Identify which cell holds the provided text, then report its (X, Y) central coordinate. 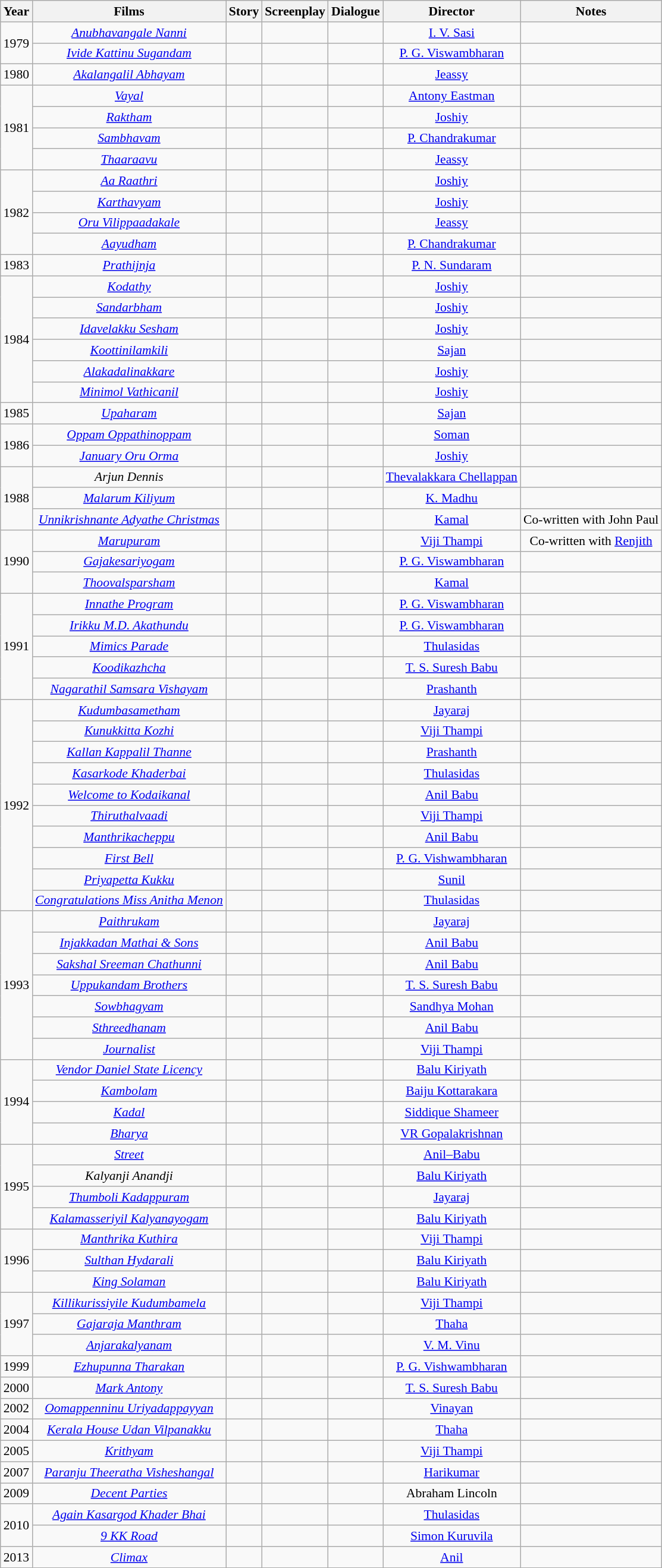
1995 (17, 1186)
Krithyam (129, 1451)
1986 (17, 446)
1991 (17, 647)
Priyapetta Kukku (129, 880)
Kadal (129, 1113)
1979 (17, 43)
Ivide Kattinu Sugandam (129, 53)
Oppam Oppathinoppam (129, 435)
Oomappenninu Uriyadappayyan (129, 1409)
Climax (129, 1557)
1999 (17, 1367)
Injakkadan Mathai & Sons (129, 943)
Oru Vilippaadakale (129, 223)
2007 (17, 1472)
Anil–Babu (452, 1155)
2009 (17, 1494)
Unnikrishnante Adyathe Christmas (129, 519)
Anil (452, 1557)
Aa Raathri (129, 181)
1996 (17, 1260)
Journalist (129, 1049)
January Oru Orma (129, 456)
2005 (17, 1451)
Soman (452, 435)
Arjun Dennis (129, 477)
Kerala House Udan Vilpanakku (129, 1430)
Kudumbasametham (129, 710)
Congratulations Miss Anitha Menon (129, 901)
Vayal (129, 96)
1990 (17, 562)
Kunukkitta Kozhi (129, 731)
Director (452, 11)
Uppukandam Brothers (129, 985)
1992 (17, 805)
Aayudham (129, 244)
Alakadalinakkare (129, 371)
Akalangalil Abhayam (129, 75)
1984 (17, 339)
Sulthan Hydarali (129, 1261)
Sunil (452, 880)
Story (244, 11)
Prathijnja (129, 266)
Sandarbham (129, 308)
VR Gopalakrishnan (452, 1134)
Killikurissiyile Kudumbamela (129, 1303)
First Bell (129, 858)
9 KK Road (129, 1536)
Innathe Program (129, 604)
Year (17, 11)
Upaharam (129, 414)
Siddique Shameer (452, 1113)
Again Kasargod Khader Bhai (129, 1515)
1997 (17, 1324)
Sambhavam (129, 138)
Irikku M.D. Akathundu (129, 625)
Kambolam (129, 1091)
Vinayan (452, 1409)
Koodikazhcha (129, 668)
Sthreedhanam (129, 1028)
Anubhavangale Nanni (129, 33)
King Solaman (129, 1282)
Ezhupunna Tharakan (129, 1367)
Minimol Vathicanil (129, 392)
Manthrikacheppu (129, 837)
Harikumar (452, 1472)
Karthavyam (129, 202)
Idavelakku Sesham (129, 329)
Mark Antony (129, 1388)
2010 (17, 1525)
Anjarakalyanam (129, 1346)
Vendor Daniel State Licency (129, 1070)
Raktham (129, 117)
Gajaraja Manthram (129, 1324)
1980 (17, 75)
Co-written with John Paul (591, 519)
Simon Kuruvila (452, 1536)
Kalyanji Anandji (129, 1176)
2004 (17, 1430)
Thevalakkara Chellappan (452, 477)
Antony Eastman (452, 96)
1983 (17, 266)
2013 (17, 1557)
Gajakesariyogam (129, 562)
1988 (17, 498)
1994 (17, 1101)
Thoovalsparsham (129, 583)
1985 (17, 414)
Manthrika Kuthira (129, 1239)
Sakshal Sreeman Chathunni (129, 964)
Koottinilamkili (129, 350)
Baiju Kottarakara (452, 1091)
Thumboli Kadappuram (129, 1197)
Paithrukam (129, 922)
1981 (17, 128)
K. Madhu (452, 499)
Bharya (129, 1134)
P. N. Sundaram (452, 266)
Street (129, 1155)
Notes (591, 11)
Kallan Kappalil Thanne (129, 752)
2000 (17, 1388)
1993 (17, 985)
Kasarkode Khaderbai (129, 774)
Kalamasseriyil Kalyanayogam (129, 1218)
Malarum Kiliyum (129, 499)
Sowbhagyam (129, 1007)
Thiruthalvaadi (129, 816)
Dialogue (356, 11)
V. M. Vinu (452, 1346)
Films (129, 11)
Sandhya Mohan (452, 1007)
Decent Parties (129, 1494)
Paranju Theeratha Visheshangal (129, 1472)
I. V. Sasi (452, 33)
Kodathy (129, 286)
Thaaraavu (129, 160)
Co-written with Renjith (591, 541)
Screenplay (295, 11)
Mimics Parade (129, 647)
Marupuram (129, 541)
Welcome to Kodaikanal (129, 795)
2002 (17, 1409)
Nagarathil Samsara Vishayam (129, 689)
1982 (17, 212)
Abraham Lincoln (452, 1494)
